Capture the cell that displays the provided text and extract its [x, y] central coordinate. 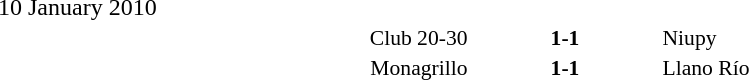
1-1 [564, 38]
